Pinpoint the cell where the given text exists, returning its (X, Y) midpoint coordinate. 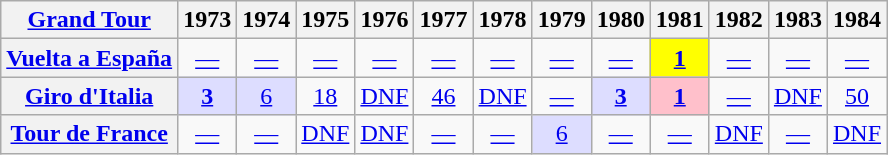
1976 (384, 20)
1980 (620, 20)
1984 (856, 20)
Giro d'Italia (90, 96)
Tour de France (90, 134)
1974 (266, 20)
1977 (444, 20)
18 (326, 96)
1975 (326, 20)
1978 (502, 20)
1973 (208, 20)
1981 (680, 20)
1983 (798, 20)
1982 (738, 20)
46 (444, 96)
50 (856, 96)
Vuelta a España (90, 58)
Grand Tour (90, 20)
1979 (562, 20)
